Provide the (x, y) coordinate of the cell's center where the given text is located.  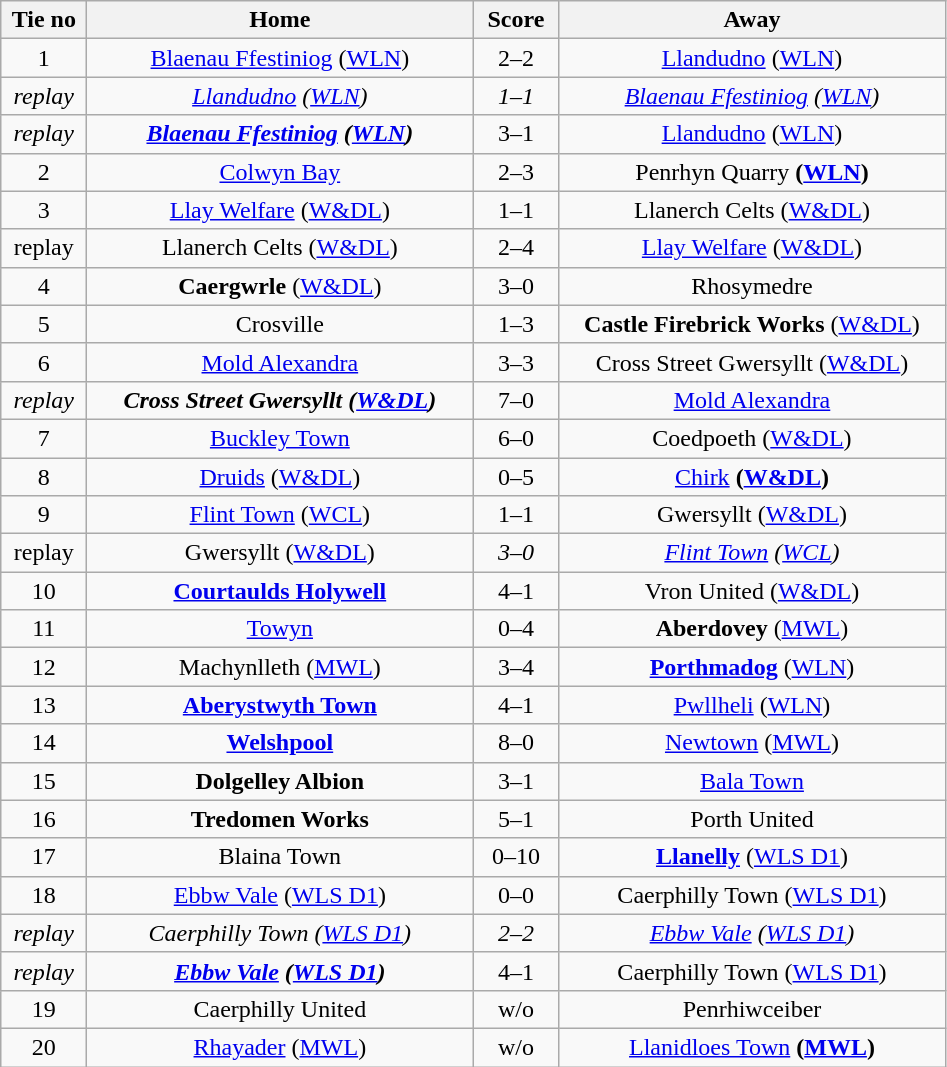
5–1 (516, 819)
Towyn (280, 629)
1–3 (516, 324)
Courtaulds Holywell (280, 591)
20 (44, 1047)
Chirk (W&DL) (752, 477)
8 (44, 477)
Porth United (752, 819)
Dolgelley Albion (280, 781)
Welshpool (280, 743)
13 (44, 705)
Druids (W&DL) (280, 477)
Tredomen Works (280, 819)
Aberdovey (MWL) (752, 629)
Vron United (W&DL) (752, 591)
Rhayader (MWL) (280, 1047)
16 (44, 819)
9 (44, 515)
1 (44, 58)
11 (44, 629)
Colwyn Bay (280, 172)
15 (44, 781)
0–5 (516, 477)
Llanelly (WLS D1) (752, 857)
Buckley Town (280, 438)
12 (44, 667)
Machynlleth (MWL) (280, 667)
0–0 (516, 895)
Porthmadog (WLN) (752, 667)
Newtown (MWL) (752, 743)
10 (44, 591)
Aberystwyth Town (280, 705)
7–0 (516, 400)
0–10 (516, 857)
Caergwrle (W&DL) (280, 286)
0–4 (516, 629)
Away (752, 20)
2–3 (516, 172)
6 (44, 362)
18 (44, 895)
Penrhiwceiber (752, 1009)
5 (44, 324)
3–4 (516, 667)
8–0 (516, 743)
Castle Firebrick Works (W&DL) (752, 324)
Llanidloes Town (MWL) (752, 1047)
Home (280, 20)
19 (44, 1009)
Penrhyn Quarry (WLN) (752, 172)
2–4 (516, 248)
2 (44, 172)
17 (44, 857)
3 (44, 210)
Crosville (280, 324)
Blaina Town (280, 857)
4 (44, 286)
Caerphilly United (280, 1009)
3–3 (516, 362)
Score (516, 20)
Tie no (44, 20)
14 (44, 743)
Coedpoeth (W&DL) (752, 438)
6–0 (516, 438)
7 (44, 438)
Bala Town (752, 781)
Rhosymedre (752, 286)
Pwllheli (WLN) (752, 705)
